Provide the (X, Y) coordinate of the cell's center where the given text is located.  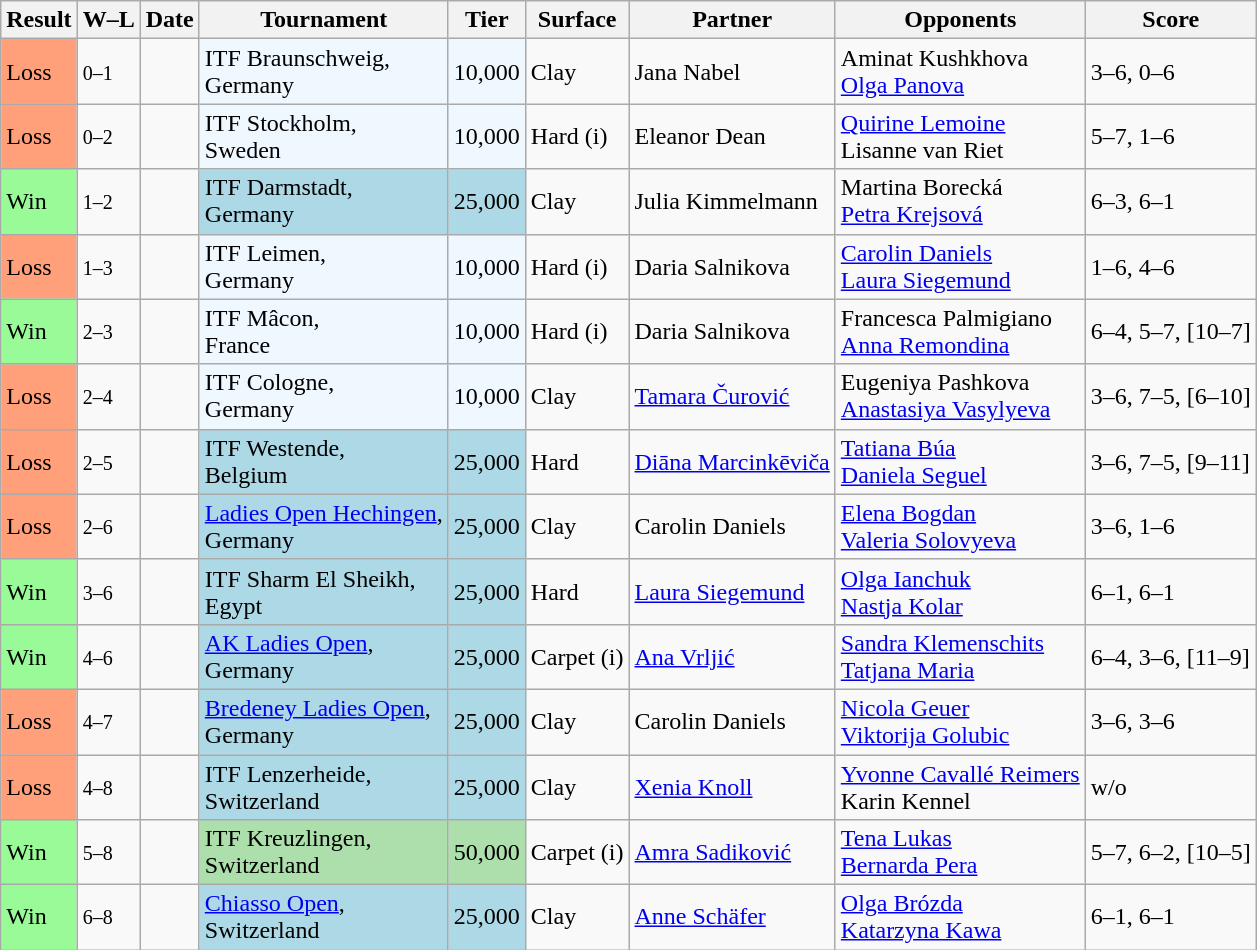
ITF Lenzerheide, Switzerland (324, 786)
0–2 (108, 136)
Francesca Palmigiano Anna Remondina (960, 332)
3–6, 7–5, [6–10] (1170, 396)
Jana Nabel (732, 72)
2–3 (108, 332)
Tournament (324, 20)
Diāna Marcinkēviča (732, 462)
Tatiana Búa Daniela Seguel (960, 462)
Chiasso Open, Switzerland (324, 918)
Date (170, 20)
3–6, 7–5, [9–11] (1170, 462)
ITF Westende, Belgium (324, 462)
ITF Stockholm, Sweden (324, 136)
Martina Borecká Petra Krejsová (960, 202)
1–2 (108, 202)
1–3 (108, 266)
3–6 (108, 592)
ITF Cologne, Germany (324, 396)
5–7, 1–6 (1170, 136)
6–8 (108, 918)
Elena Bogdan Valeria Solovyeva (960, 526)
Olga Ianchuk Nastja Kolar (960, 592)
Surface (577, 20)
ITF Mâcon, France (324, 332)
ITF Sharm El Sheikh, Egypt (324, 592)
Anne Schäfer (732, 918)
Score (1170, 20)
ITF Kreuzlingen, Switzerland (324, 852)
Julia Kimmelmann (732, 202)
Yvonne Cavallé Reimers Karin Kennel (960, 786)
2–4 (108, 396)
Carolin Daniels Laura Siegemund (960, 266)
1–6, 4–6 (1170, 266)
AK Ladies Open, Germany (324, 656)
Tier (486, 20)
Amra Sadiković (732, 852)
Bredeney Ladies Open, Germany (324, 722)
Sandra Klemenschits Tatjana Maria (960, 656)
5–8 (108, 852)
W–L (108, 20)
ITF Darmstadt, Germany (324, 202)
w/o (1170, 786)
Aminat Kushkhova Olga Panova (960, 72)
2–6 (108, 526)
4–6 (108, 656)
Partner (732, 20)
2–5 (108, 462)
Eleanor Dean (732, 136)
Olga Brózda Katarzyna Kawa (960, 918)
Result (39, 20)
Xenia Knoll (732, 786)
4–8 (108, 786)
5–7, 6–2, [10–5] (1170, 852)
4–7 (108, 722)
ITF Leimen, Germany (324, 266)
0–1 (108, 72)
6–3, 6–1 (1170, 202)
Laura Siegemund (732, 592)
Ana Vrljić (732, 656)
ITF Braunschweig, Germany (324, 72)
Eugeniya Pashkova Anastasiya Vasylyeva (960, 396)
Tamara Čurović (732, 396)
3–6, 3–6 (1170, 722)
Ladies Open Hechingen, Germany (324, 526)
3–6, 0–6 (1170, 72)
Quirine Lemoine Lisanne van Riet (960, 136)
3–6, 1–6 (1170, 526)
Opponents (960, 20)
6–4, 5–7, [10–7] (1170, 332)
Tena Lukas Bernarda Pera (960, 852)
Nicola Geuer Viktorija Golubic (960, 722)
6–4, 3–6, [11–9] (1170, 656)
50,000 (486, 852)
